Provide the (x, y) coordinate of the cell's center where the given text is located.  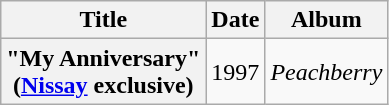
Peachberry (326, 72)
1997 (236, 72)
Title (104, 20)
Album (326, 20)
Date (236, 20)
"My Anniversary"(Nissay exclusive) (104, 72)
